Detect which cell encompasses the target text, then output its (x, y) center coordinate. 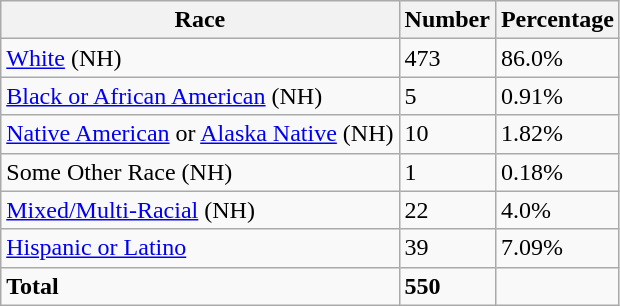
White (NH) (200, 58)
Race (200, 20)
10 (447, 134)
1.82% (557, 134)
550 (447, 286)
0.91% (557, 96)
Black or African American (NH) (200, 96)
Mixed/Multi-Racial (NH) (200, 210)
86.0% (557, 58)
Native American or Alaska Native (NH) (200, 134)
4.0% (557, 210)
22 (447, 210)
473 (447, 58)
39 (447, 248)
5 (447, 96)
7.09% (557, 248)
Number (447, 20)
1 (447, 172)
Hispanic or Latino (200, 248)
Some Other Race (NH) (200, 172)
Percentage (557, 20)
0.18% (557, 172)
Total (200, 286)
